Determine the [X, Y] coordinate at the center of the cell enclosing the given text.  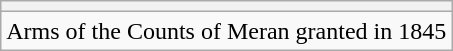
Arms of the Counts of Meran granted in 1845 [226, 31]
